Detect which cell encompasses the target text, then output its (X, Y) center coordinate. 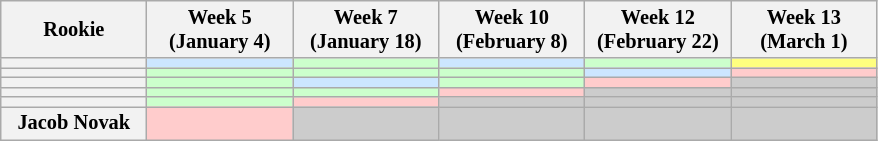
Week 10(February 8) (512, 29)
Jacob Novak (74, 123)
Week 12(February 22) (658, 29)
Week 7(January 18) (366, 29)
Week 13(March 1) (804, 29)
Week 5(January 4) (220, 29)
Rookie (74, 29)
